Find where the given text appears and provide that cell's center as (X, Y) coordinate. 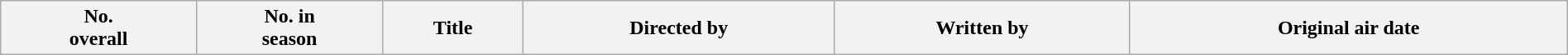
Directed by (678, 28)
No.overall (99, 28)
Written by (982, 28)
No. inseason (289, 28)
Title (453, 28)
Original air date (1348, 28)
